Search for the cell housing the specified text and yield its (X, Y) center coordinate. 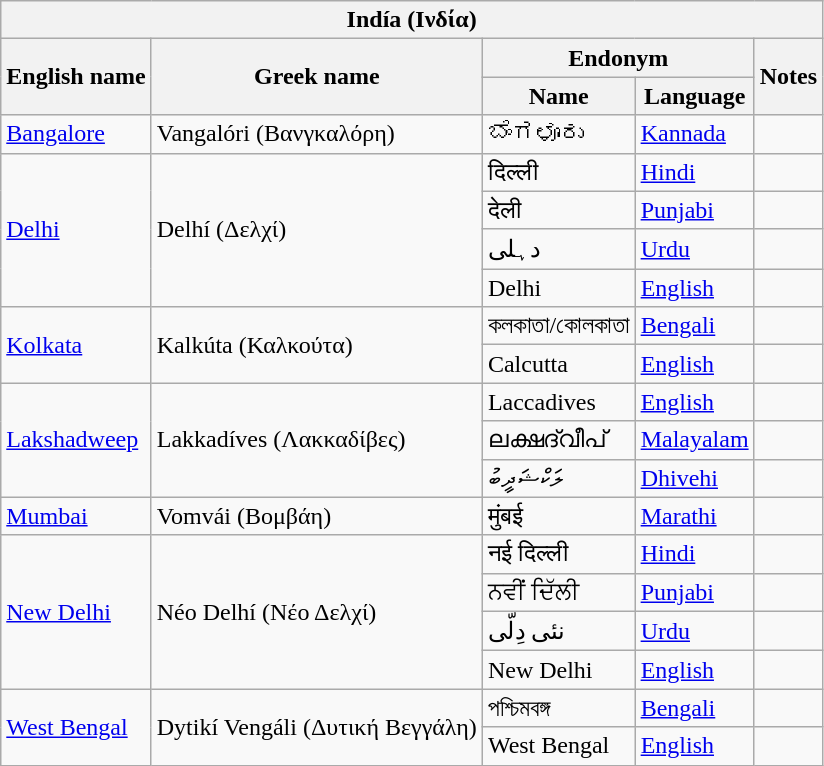
Kolkata (76, 345)
मुंबई (558, 516)
Mumbai (76, 516)
Néo Delhí (Νέο Δελχί) (316, 612)
ಬೆಂಗಳೂರು (558, 134)
Greek name (316, 77)
Vomvái (Βομβάη) (316, 516)
English name (76, 77)
Calcutta (558, 364)
Dytikí Vengáli (Δυτική Βεγγάλη) (316, 727)
Lakkadíves (Λακκαδίβες) (316, 440)
Name (558, 96)
Lakshadweep (76, 440)
Vangalóri (Βανγκαλόρη) (316, 134)
ލަކްޝަދީބު (558, 478)
Indía (Ινδία) (412, 20)
Bangalore (76, 134)
Kannada (694, 134)
देली (558, 210)
ലക്ഷദ്വീപ് (558, 440)
Dhivehi (694, 478)
কলকাতা/কোলকাতা (558, 326)
Delhí (Δελχί) (316, 230)
دہلی (558, 249)
नई दिल्ली (558, 554)
Kalkúta (Καλκούτα) (316, 345)
পশ্চিমবঙ্গ (558, 708)
Notes (788, 77)
Endonym (618, 58)
ਨਵੀਂ ਦਿੱਲੀ (558, 592)
Language (694, 96)
Marathi (694, 516)
Malayalam (694, 440)
दिल्ली (558, 172)
Laccadives (558, 402)
نئی دِلّی (558, 631)
